From the cell containing the given text, extract its center point as (x, y) coordinate. 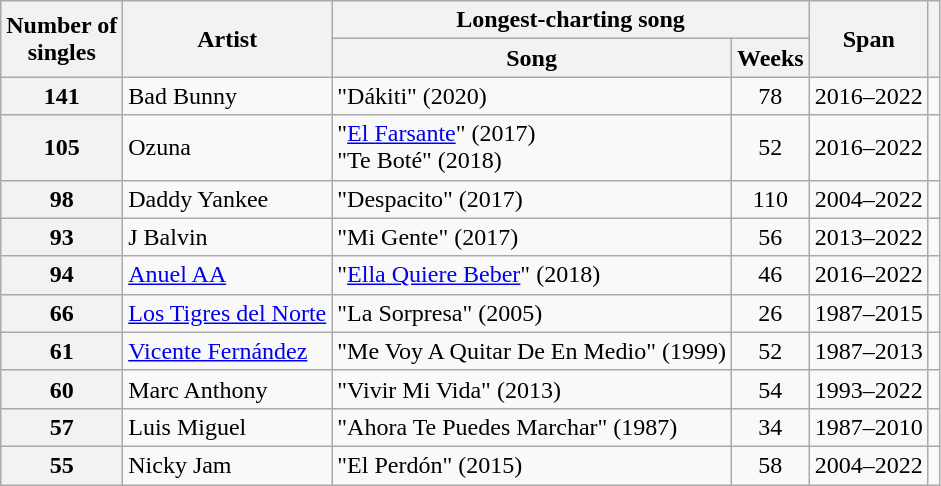
1987–2015 (868, 313)
Marc Anthony (228, 389)
"Despacito" (2017) (532, 199)
58 (771, 465)
Anuel AA (228, 275)
78 (771, 96)
Artist (228, 39)
"El Perdón" (2015) (532, 465)
60 (62, 389)
1987–2013 (868, 351)
1993–2022 (868, 389)
34 (771, 427)
Span (868, 39)
2013–2022 (868, 237)
Bad Bunny (228, 96)
105 (62, 148)
93 (62, 237)
Nicky Jam (228, 465)
"Me Voy A Quitar De En Medio" (1999) (532, 351)
"Ella Quiere Beber" (2018) (532, 275)
110 (771, 199)
"Mi Gente" (2017) (532, 237)
46 (771, 275)
Vicente Fernández (228, 351)
Luis Miguel (228, 427)
Weeks (771, 58)
98 (62, 199)
Los Tigres del Norte (228, 313)
56 (771, 237)
1987–2010 (868, 427)
26 (771, 313)
Longest-charting song (570, 20)
"Vivir Mi Vida" (2013) (532, 389)
Number ofsingles (62, 39)
57 (62, 427)
55 (62, 465)
"El Farsante" (2017)"Te Boté" (2018) (532, 148)
66 (62, 313)
Ozuna (228, 148)
"Dákiti" (2020) (532, 96)
"La Sorpresa" (2005) (532, 313)
141 (62, 96)
"Ahora Te Puedes Marchar" (1987) (532, 427)
Daddy Yankee (228, 199)
54 (771, 389)
Song (532, 58)
61 (62, 351)
J Balvin (228, 237)
94 (62, 275)
